Output the [X, Y] coordinate of the center of the cell containing the given text.  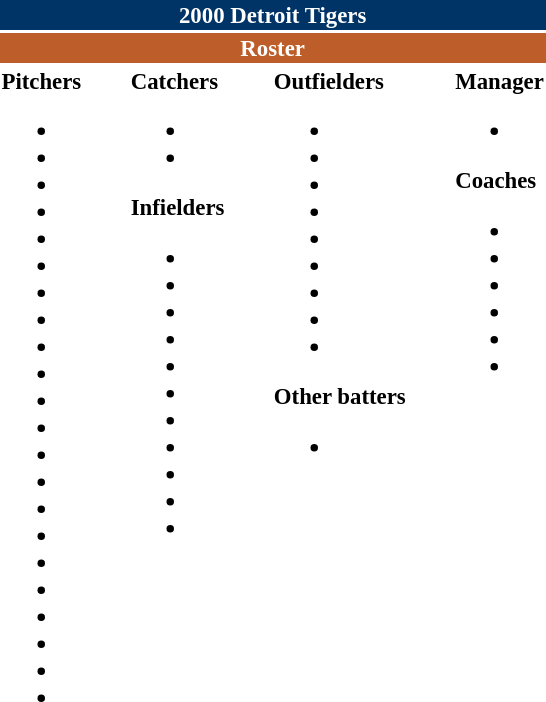
2000 Detroit Tigers [272, 15]
Roster [272, 48]
